For the text-containing cell, return its midpoint in [x, y] coordinate format. 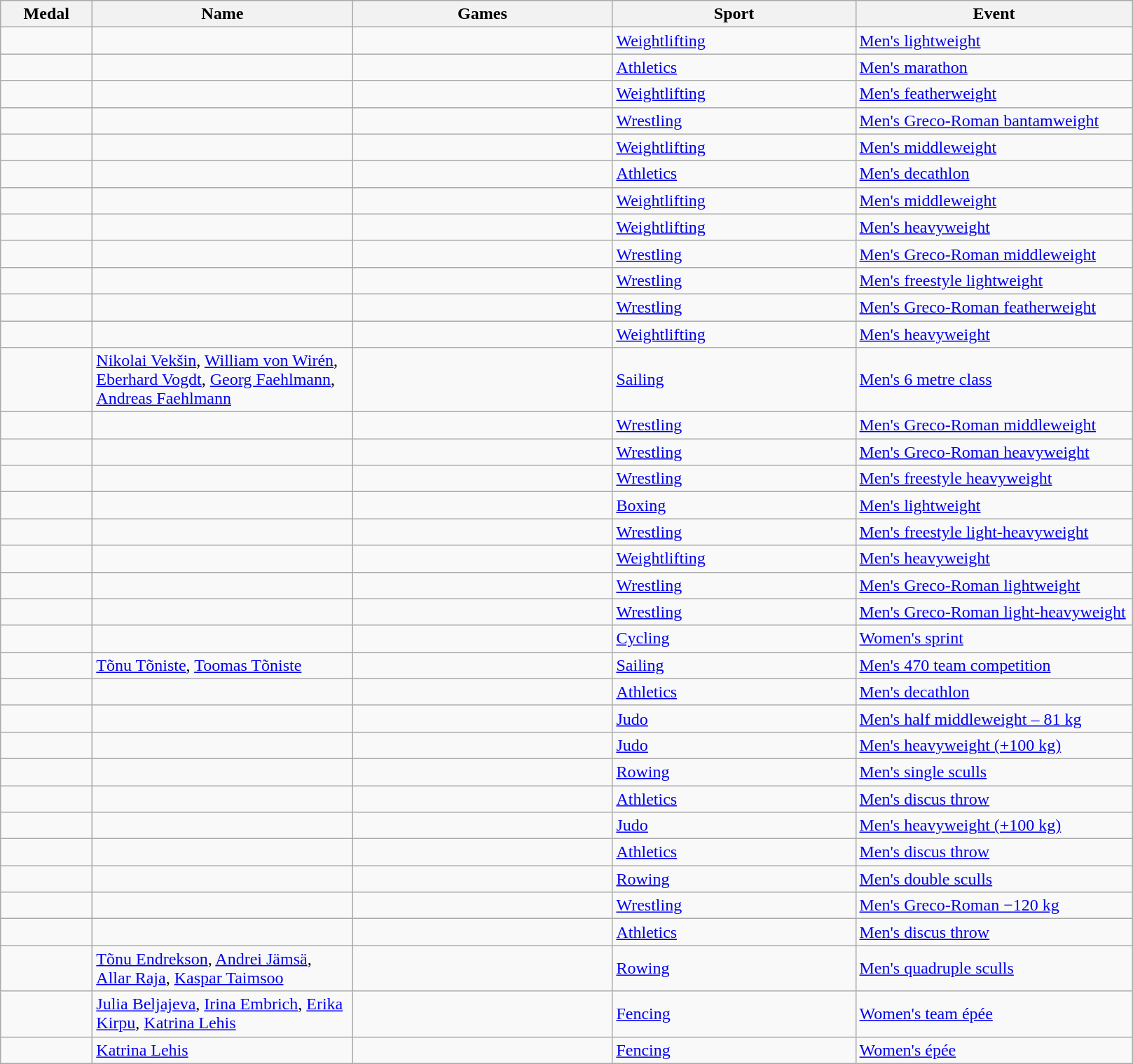
Men's marathon [994, 67]
Event [994, 14]
Medal [46, 14]
Men's double sculls [994, 879]
Men's freestyle heavyweight [994, 479]
Men's quadruple sculls [994, 969]
Men's freestyle lightweight [994, 280]
Julia Beljajeva, Irina Embrich, Erika Kirpu, Katrina Lehis [223, 1014]
Men's Greco-Roman lightweight [994, 585]
Women's épée [994, 1050]
Name [223, 14]
Tõnu Endrekson, Andrei Jämsä, Allar Raja, Kaspar Taimsoo [223, 969]
Cycling [734, 639]
Boxing [734, 505]
Nikolai Vekšin, William von Wirén, Eberhard Vogdt, Georg Faehlmann, Andreas Faehlmann [223, 380]
Women's team épée [994, 1014]
Men's Greco-Roman bantamweight [994, 121]
Men's featherweight [994, 94]
Men's Greco-Roman −120 kg [994, 906]
Men's Greco-Roman light-heavyweight [994, 612]
Men's Greco-Roman heavyweight [994, 452]
Men's half middleweight – 81 kg [994, 718]
Katrina Lehis [223, 1050]
Games [482, 14]
Men's freestyle light-heavyweight [994, 532]
Sport [734, 14]
Men's 6 metre class [994, 380]
Tõnu Tõniste, Toomas Tõniste [223, 665]
Men's 470 team competition [994, 665]
Men's single sculls [994, 772]
Men's Greco-Roman featherweight [994, 307]
Women's sprint [994, 639]
